Output the (X, Y) coordinate of the center of the cell containing the given text.  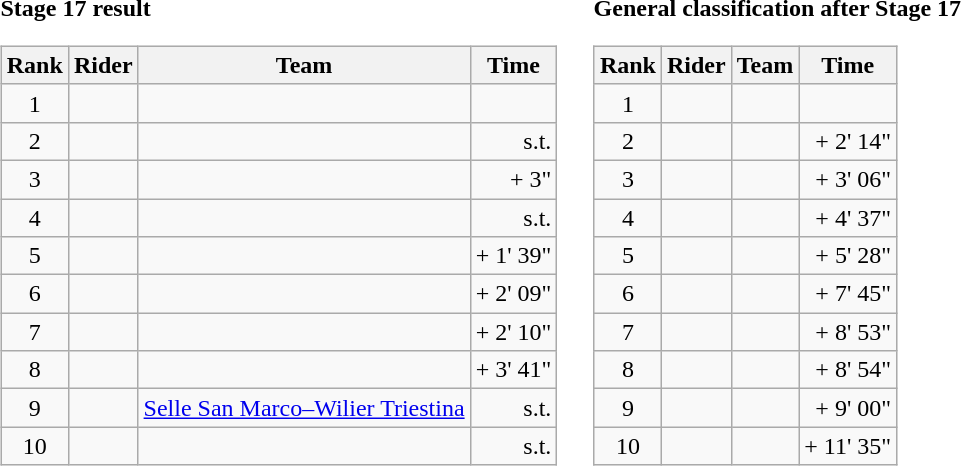
+ 8' 53" (848, 332)
+ 3' 06" (848, 179)
+ 4' 37" (848, 217)
+ 5' 28" (848, 256)
+ 3' 41" (514, 370)
+ 9' 00" (848, 408)
+ 7' 45" (848, 294)
+ 2' 09" (514, 294)
Selle San Marco–Wilier Triestina (304, 408)
+ 3" (514, 179)
+ 8' 54" (848, 370)
+ 2' 14" (848, 141)
+ 2' 10" (514, 332)
+ 1' 39" (514, 256)
+ 11' 35" (848, 446)
